Scan for the cell matching the given text and deliver its (X, Y) coordinate at center. 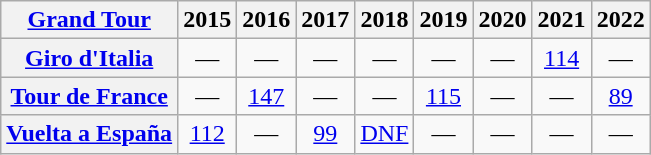
89 (620, 96)
2015 (208, 20)
2021 (562, 20)
2020 (502, 20)
Tour de France (90, 96)
2019 (444, 20)
2018 (384, 20)
2016 (266, 20)
147 (266, 96)
DNF (384, 134)
115 (444, 96)
114 (562, 58)
112 (208, 134)
Giro d'Italia (90, 58)
2017 (326, 20)
Grand Tour (90, 20)
99 (326, 134)
Vuelta a España (90, 134)
2022 (620, 20)
